Return the (X, Y) coordinate for the center point of the cell that contains the specified text.  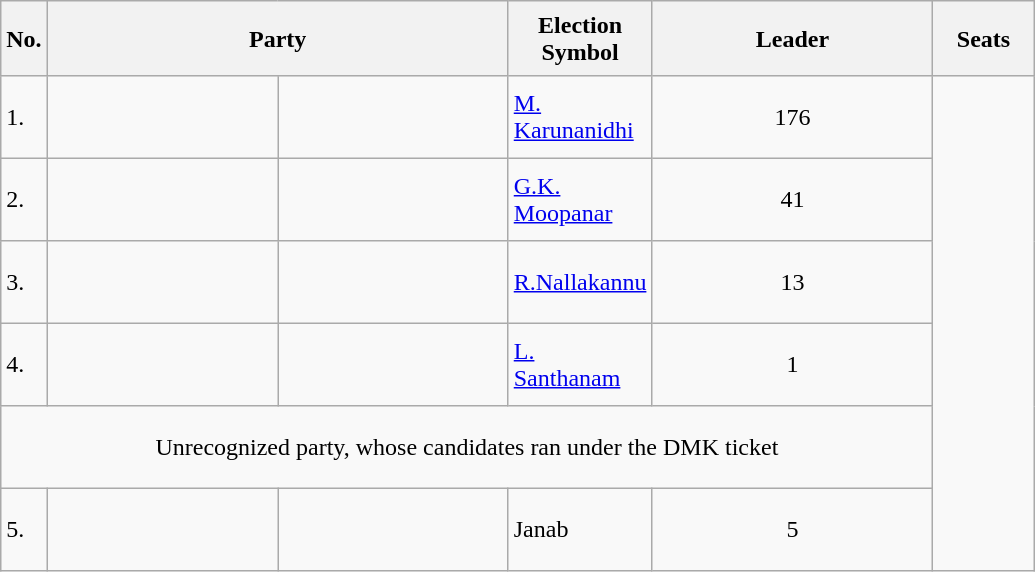
Leader (792, 38)
Seats (984, 38)
Election Symbol (580, 38)
G.K. Moopanar (580, 199)
13 (792, 282)
3. (24, 282)
Unrecognized party, whose candidates ran under the DMK ticket (467, 447)
Party (278, 38)
No. (24, 38)
2. (24, 199)
4. (24, 364)
R.Nallakannu (580, 282)
1 (792, 364)
5 (792, 529)
Janab (580, 529)
L. Santhanam (580, 364)
M. Karunanidhi (580, 117)
1. (24, 117)
41 (792, 199)
176 (792, 117)
5. (24, 529)
